Extract the (X, Y) coordinate from the center of the cell holding the provided text.  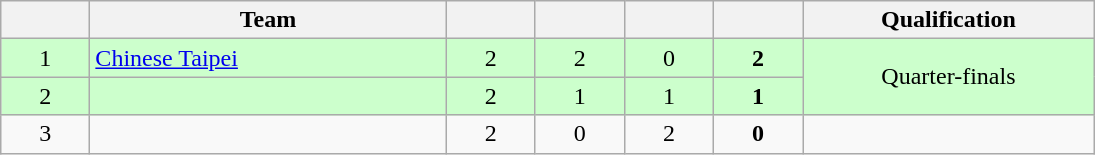
Chinese Taipei (268, 58)
3 (46, 134)
Quarter-finals (949, 77)
Qualification (949, 20)
Team (268, 20)
